Return [X, Y] of the center of cell containing provided text 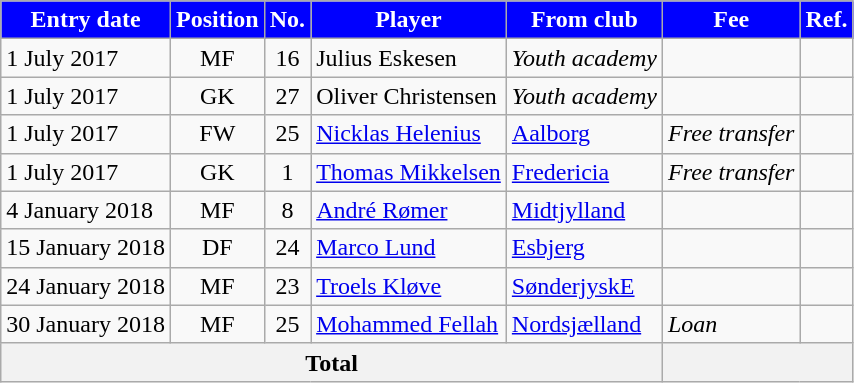
16 [287, 58]
8 [287, 210]
15 January 2018 [86, 248]
Total [332, 362]
Entry date [86, 20]
Esbjerg [584, 248]
Marco Lund [409, 248]
Position [217, 20]
Midtjylland [584, 210]
Oliver Christensen [409, 96]
1 [287, 172]
DF [217, 248]
Nordsjælland [584, 324]
Troels Kløve [409, 286]
24 [287, 248]
Loan [730, 324]
Julius Eskesen [409, 58]
Thomas Mikkelsen [409, 172]
André Rømer [409, 210]
4 January 2018 [86, 210]
From club [584, 20]
Aalborg [584, 134]
Nicklas Helenius [409, 134]
24 January 2018 [86, 286]
Ref. [826, 20]
No. [287, 20]
Fee [730, 20]
30 January 2018 [86, 324]
23 [287, 286]
SønderjyskE [584, 286]
Mohammed Fellah [409, 324]
FW [217, 134]
Fredericia [584, 172]
Player [409, 20]
27 [287, 96]
